Detect which cell encompasses the target text, then output its [x, y] center coordinate. 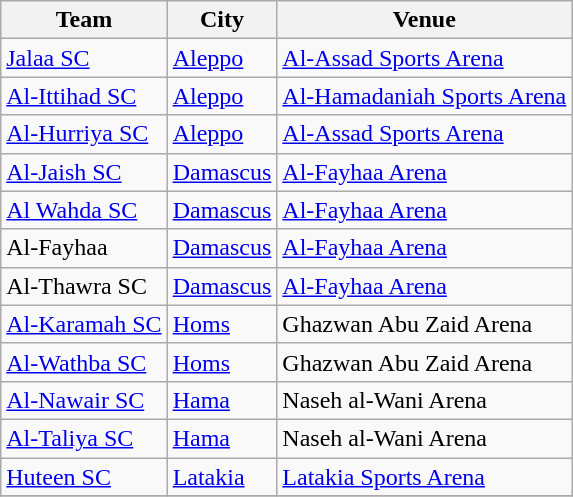
Al-Hurriya SC [84, 134]
City [222, 20]
Al-Ittihad SC [84, 96]
Al-Hamadaniah Sports Arena [424, 96]
Jalaa SC [84, 58]
Al-Fayhaa [84, 248]
Venue [424, 20]
Al-Jaish SC [84, 172]
Al-Taliya SC [84, 438]
Al-Nawair SC [84, 400]
Al-Karamah SC [84, 324]
Huteen SC [84, 477]
Al Wahda SC [84, 210]
Latakia Sports Arena [424, 477]
Latakia [222, 477]
Team [84, 20]
Al-Thawra SC [84, 286]
Al-Wathba SC [84, 362]
